Search for the cell housing the specified text and yield its [x, y] center coordinate. 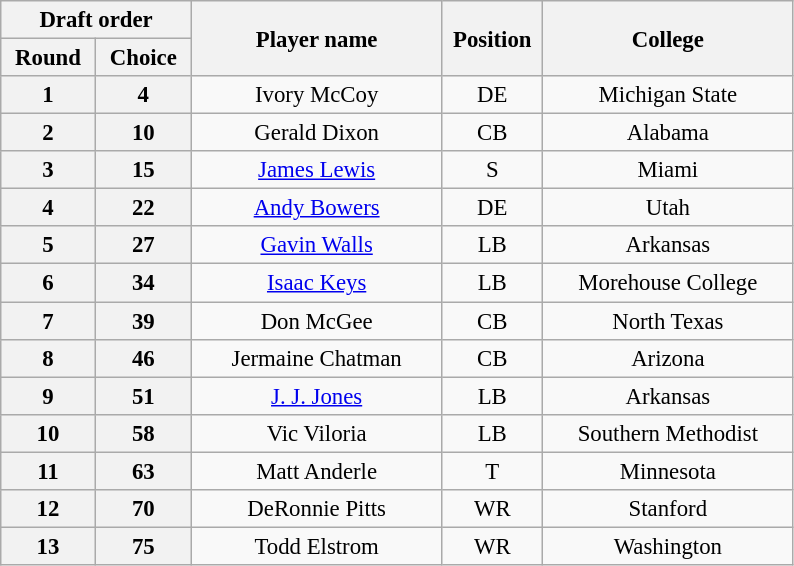
58 [143, 433]
70 [143, 509]
DeRonnie Pitts [316, 509]
Utah [668, 208]
Draft order [96, 20]
Gerald Dixon [316, 133]
Player name [316, 38]
Vic Viloria [316, 433]
College [668, 38]
12 [48, 509]
8 [48, 358]
Minnesota [668, 471]
Washington [668, 546]
46 [143, 358]
Round [48, 58]
Stanford [668, 509]
Miami [668, 170]
22 [143, 208]
6 [48, 283]
J. J. Jones [316, 396]
3 [48, 170]
5 [48, 245]
Don McGee [316, 321]
63 [143, 471]
Southern Methodist [668, 433]
2 [48, 133]
T [492, 471]
Morehouse College [668, 283]
34 [143, 283]
Alabama [668, 133]
7 [48, 321]
9 [48, 396]
15 [143, 170]
Andy Bowers [316, 208]
Gavin Walls [316, 245]
S [492, 170]
North Texas [668, 321]
Choice [143, 58]
Jermaine Chatman [316, 358]
75 [143, 546]
13 [48, 546]
Michigan State [668, 95]
Arizona [668, 358]
Ivory McCoy [316, 95]
39 [143, 321]
27 [143, 245]
James Lewis [316, 170]
Position [492, 38]
Todd Elstrom [316, 546]
1 [48, 95]
51 [143, 396]
11 [48, 471]
Isaac Keys [316, 283]
Matt Anderle [316, 471]
